From the cell containing the given text, extract its center point as (X, Y) coordinate. 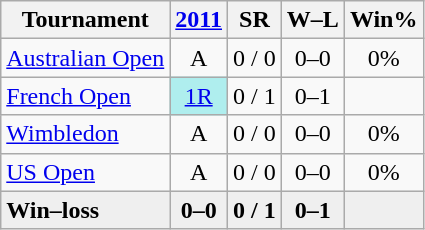
Tournament (86, 20)
French Open (86, 96)
US Open (86, 172)
Win% (384, 20)
W–L (312, 20)
2011 (199, 20)
Australian Open (86, 58)
SR (255, 20)
1R (199, 96)
Win–loss (86, 210)
Wimbledon (86, 134)
